Detect which cell encompasses the target text, then output its (X, Y) center coordinate. 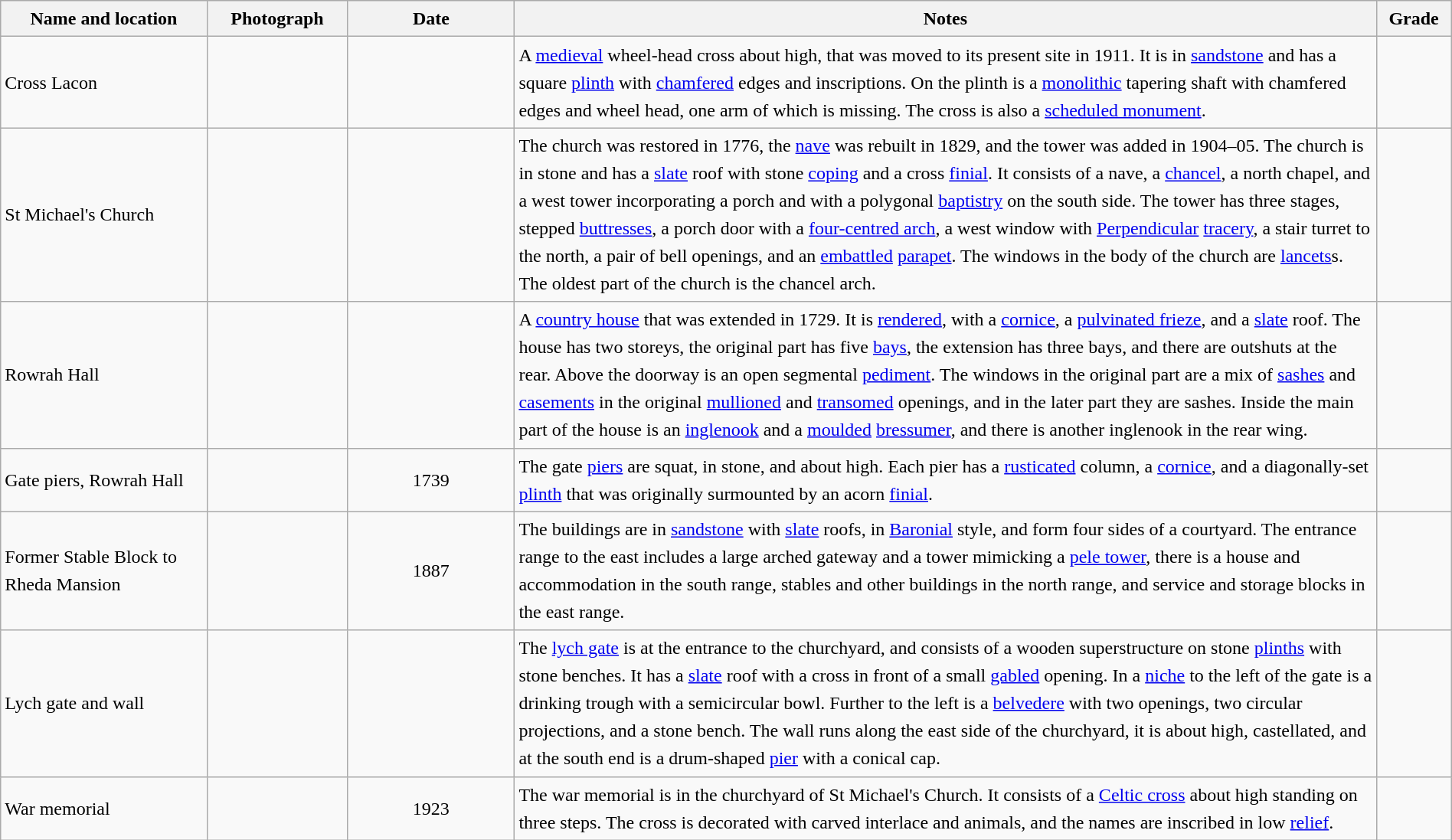
Notes (945, 18)
Former Stable Block to Rheda Mansion (104, 571)
Date (431, 18)
Grade (1414, 18)
St Michael's Church (104, 214)
War memorial (104, 809)
1923 (431, 809)
1739 (431, 479)
1887 (431, 571)
Photograph (277, 18)
Rowrah Hall (104, 375)
Gate piers, Rowrah Hall (104, 479)
Lych gate and wall (104, 703)
Cross Lacon (104, 83)
Name and location (104, 18)
